Output the (X, Y) coordinate of the center of the cell containing the given text.  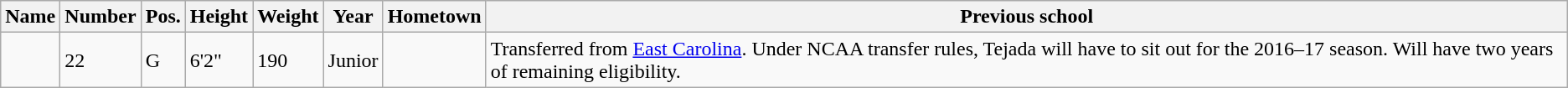
6'2" (219, 60)
Junior (353, 60)
22 (101, 60)
G (162, 60)
Number (101, 17)
Hometown (434, 17)
Pos. (162, 17)
190 (288, 60)
Height (219, 17)
Previous school (1027, 17)
Name (30, 17)
Year (353, 17)
Weight (288, 17)
